Locate the cell with the specified text and output its (x, y) center coordinate. 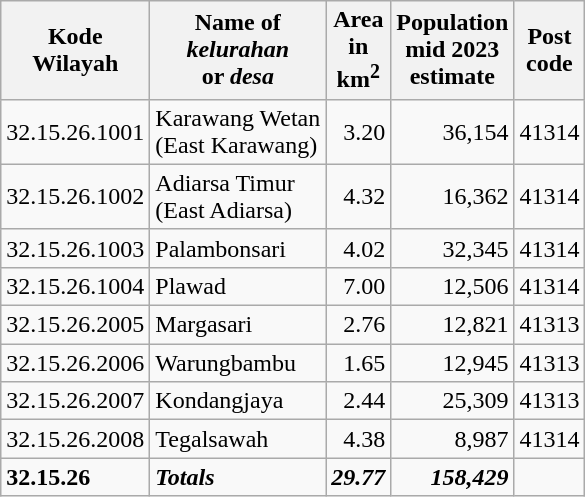
32.15.26.1002 (76, 196)
Totals (238, 477)
Palambonsari (238, 248)
Margasari (238, 325)
Karawang Wetan (East Karawang) (238, 132)
32.15.26.1003 (76, 248)
4.32 (358, 196)
2.44 (358, 401)
32.15.26.2005 (76, 325)
32.15.26.2008 (76, 439)
12,506 (452, 286)
2.76 (358, 325)
32.15.26.1001 (76, 132)
Area in km2 (358, 50)
7.00 (358, 286)
32.15.26 (76, 477)
Plawad (238, 286)
Tegalsawah (238, 439)
32.15.26.2006 (76, 363)
32.15.26.1004 (76, 286)
29.77 (358, 477)
16,362 (452, 196)
1.65 (358, 363)
Kondangjaya (238, 401)
12,945 (452, 363)
Populationmid 2023estimate (452, 50)
25,309 (452, 401)
Kode Wilayah (76, 50)
36,154 (452, 132)
Name of kelurahan or desa (238, 50)
32,345 (452, 248)
4.02 (358, 248)
3.20 (358, 132)
12,821 (452, 325)
8,987 (452, 439)
158,429 (452, 477)
4.38 (358, 439)
32.15.26.2007 (76, 401)
Adiarsa Timur (East Adiarsa) (238, 196)
Postcode (550, 50)
Warungbambu (238, 363)
